Extract the [X, Y] coordinate from the center of the cell holding the provided text.  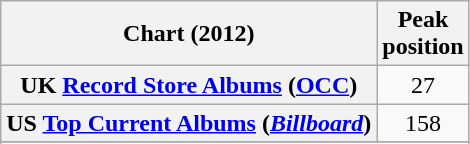
27 [423, 85]
Chart (2012) [189, 34]
US Top Current Albums (Billboard) [189, 123]
UK Record Store Albums (OCC) [189, 85]
158 [423, 123]
Peakposition [423, 34]
